Determine the (X, Y) coordinate at the center of the cell enclosing the given text.  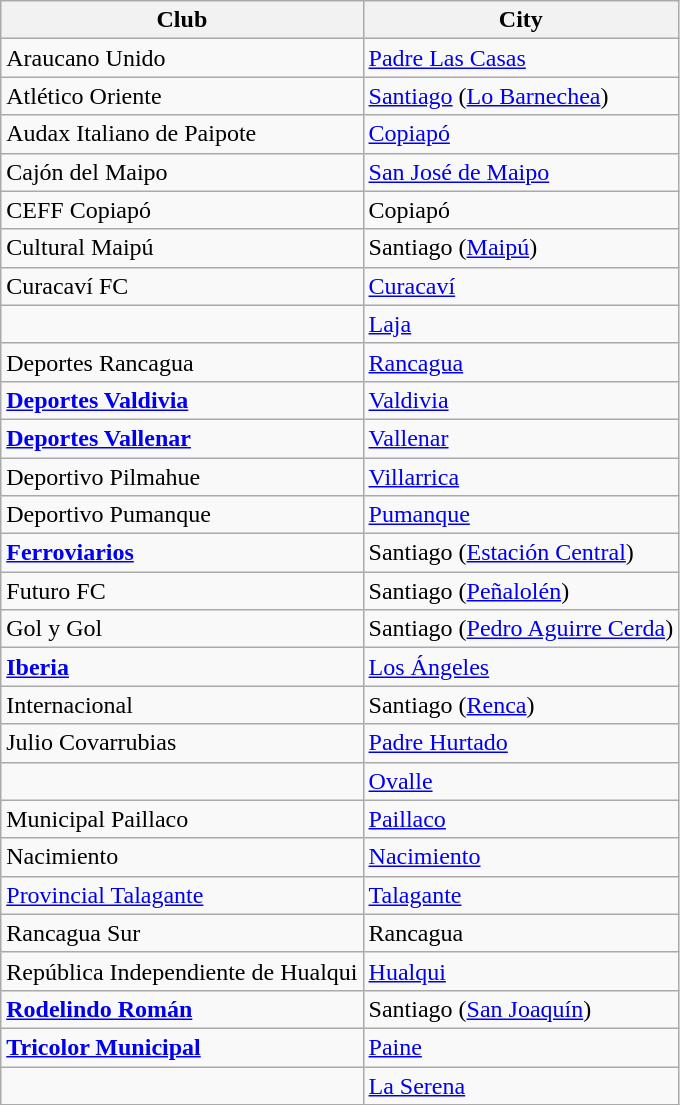
Talagante (521, 895)
Deportes Valdivia (182, 400)
Club (182, 20)
Santiago (San Joaquín) (521, 1009)
Villarrica (521, 477)
Gol y Gol (182, 629)
Provincial Talagante (182, 895)
CEFF Copiapó (182, 210)
Padre Las Casas (521, 58)
Julio Covarrubias (182, 743)
Deportes Rancagua (182, 362)
Hualqui (521, 971)
Rancagua Sur (182, 933)
Curacaví (521, 286)
San José de Maipo (521, 172)
Ferroviarios (182, 553)
Paillaco (521, 819)
Santiago (Pedro Aguirre Cerda) (521, 629)
Pumanque (521, 515)
Audax Italiano de Paipote (182, 134)
Tricolor Municipal (182, 1047)
República Independiente de Hualqui (182, 971)
Paine (521, 1047)
Iberia (182, 667)
Padre Hurtado (521, 743)
Santiago (Maipú) (521, 248)
Futuro FC (182, 591)
City (521, 20)
Araucano Unido (182, 58)
Laja (521, 324)
Municipal Paillaco (182, 819)
Deportivo Pumanque (182, 515)
Deportivo Pilmahue (182, 477)
Los Ángeles (521, 667)
Ovalle (521, 781)
Santiago (Lo Barnechea) (521, 96)
Cultural Maipú (182, 248)
Rodelindo Román (182, 1009)
Atlético Oriente (182, 96)
Vallenar (521, 438)
Valdivia (521, 400)
Internacional (182, 705)
La Serena (521, 1085)
Deportes Vallenar (182, 438)
Santiago (Renca) (521, 705)
Curacaví FC (182, 286)
Cajón del Maipo (182, 172)
Santiago (Estación Central) (521, 553)
Santiago (Peñalolén) (521, 591)
